Determine the (x, y) coordinate at the center of the cell enclosing the given text.  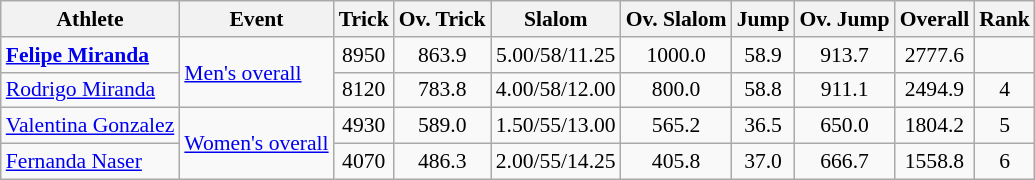
1000.0 (676, 55)
911.1 (845, 90)
650.0 (845, 126)
Trick (364, 19)
666.7 (845, 162)
2494.9 (935, 90)
1804.2 (935, 126)
Fernanda Naser (90, 162)
58.9 (764, 55)
5.00/58/11.25 (556, 55)
36.5 (764, 126)
2777.6 (935, 55)
Rank (1004, 19)
800.0 (676, 90)
1.50/55/13.00 (556, 126)
913.7 (845, 55)
4 (1004, 90)
6 (1004, 162)
1558.8 (935, 162)
Ov. Jump (845, 19)
589.0 (442, 126)
Ov. Trick (442, 19)
8950 (364, 55)
5 (1004, 126)
Event (256, 19)
8120 (364, 90)
Felipe Miranda (90, 55)
Jump (764, 19)
Ov. Slalom (676, 19)
4070 (364, 162)
783.8 (442, 90)
Men's overall (256, 72)
Slalom (556, 19)
Rodrigo Miranda (90, 90)
2.00/55/14.25 (556, 162)
4.00/58/12.00 (556, 90)
Women's overall (256, 144)
Overall (935, 19)
4930 (364, 126)
405.8 (676, 162)
863.9 (442, 55)
37.0 (764, 162)
Valentina Gonzalez (90, 126)
565.2 (676, 126)
Athlete (90, 19)
486.3 (442, 162)
58.8 (764, 90)
